Extract the (x, y) coordinate from the center of the cell holding the provided text.  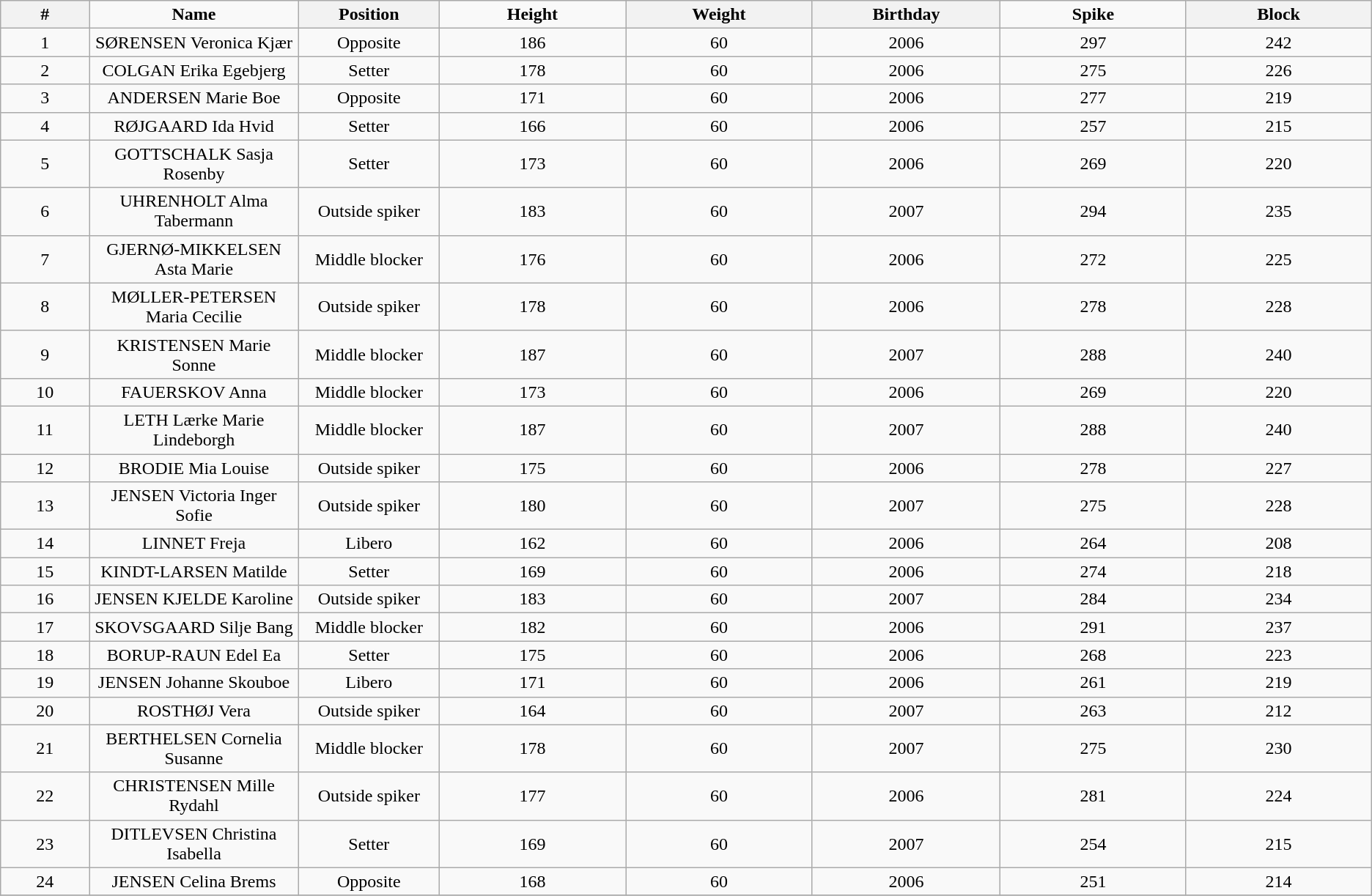
176 (532, 259)
JENSEN Johanne Skouboe (194, 683)
SKOVSGAARD Silje Bang (194, 627)
LINNET Freja (194, 544)
BRODIE Mia Louise (194, 468)
6 (45, 211)
3 (45, 98)
UHRENHOLT Alma Tabermann (194, 211)
Name (194, 15)
MØLLER-PETERSEN Maria Cecilie (194, 306)
214 (1278, 881)
KRISTENSEN Marie Sonne (194, 355)
268 (1093, 655)
234 (1278, 599)
10 (45, 392)
277 (1093, 98)
218 (1278, 571)
261 (1093, 683)
19 (45, 683)
294 (1093, 211)
254 (1093, 844)
5 (45, 164)
251 (1093, 881)
274 (1093, 571)
FAUERSKOV Anna (194, 392)
Spike (1093, 15)
166 (532, 126)
242 (1278, 42)
RØJGAARD Ida Hvid (194, 126)
224 (1278, 796)
230 (1278, 749)
264 (1093, 544)
281 (1093, 796)
ROSTHØJ Vera (194, 711)
225 (1278, 259)
9 (45, 355)
208 (1278, 544)
JENSEN Celina Brems (194, 881)
DITLEVSEN Christina Isabella (194, 844)
168 (532, 881)
182 (532, 627)
Birthday (906, 15)
227 (1278, 468)
263 (1093, 711)
GOTTSCHALK Sasja Rosenby (194, 164)
LETH Lærke Marie Lindeborgh (194, 429)
162 (532, 544)
1 (45, 42)
16 (45, 599)
CHRISTENSEN Mille Rydahl (194, 796)
291 (1093, 627)
235 (1278, 211)
KINDT-LARSEN Matilde (194, 571)
Position (369, 15)
22 (45, 796)
Block (1278, 15)
15 (45, 571)
12 (45, 468)
COLGAN Erika Egebjerg (194, 70)
JENSEN KJELDE Karoline (194, 599)
4 (45, 126)
BERTHELSEN Cornelia Susanne (194, 749)
226 (1278, 70)
2 (45, 70)
8 (45, 306)
237 (1278, 627)
JENSEN Victoria Inger Sofie (194, 506)
SØRENSEN Veronica Kjær (194, 42)
Height (532, 15)
284 (1093, 599)
24 (45, 881)
23 (45, 844)
14 (45, 544)
272 (1093, 259)
7 (45, 259)
13 (45, 506)
164 (532, 711)
18 (45, 655)
# (45, 15)
212 (1278, 711)
223 (1278, 655)
17 (45, 627)
257 (1093, 126)
BORUP-RAUN Edel Ea (194, 655)
GJERNØ-MIKKELSEN Asta Marie (194, 259)
180 (532, 506)
177 (532, 796)
11 (45, 429)
21 (45, 749)
186 (532, 42)
297 (1093, 42)
20 (45, 711)
ANDERSEN Marie Boe (194, 98)
Weight (720, 15)
